Capture the cell that displays the provided text and extract its [x, y] central coordinate. 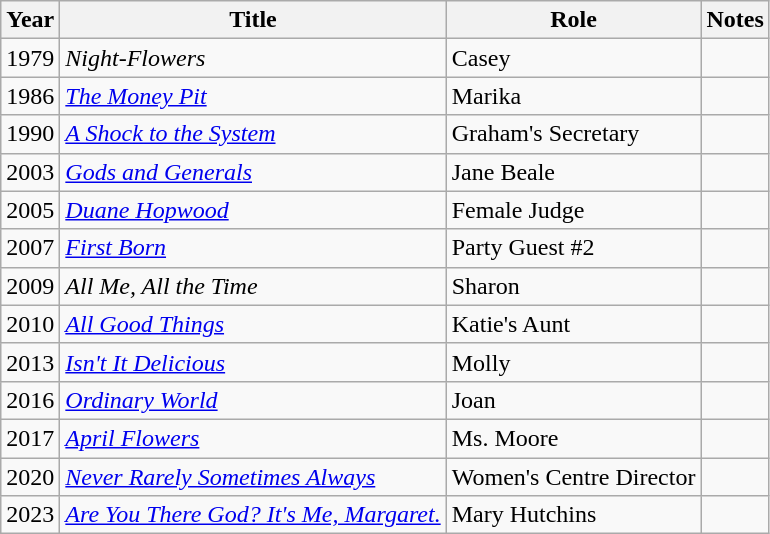
2005 [30, 210]
2007 [30, 248]
2016 [30, 400]
Sharon [574, 286]
Molly [574, 362]
2020 [30, 477]
Graham's Secretary [574, 134]
Casey [574, 58]
Isn't It Delicious [253, 362]
1979 [30, 58]
Duane Hopwood [253, 210]
1990 [30, 134]
A Shock to the System [253, 134]
2013 [30, 362]
Gods and Generals [253, 172]
Ordinary World [253, 400]
Notes [735, 20]
2003 [30, 172]
Year [30, 20]
2023 [30, 515]
Women's Centre Director [574, 477]
Joan [574, 400]
Are You There God? It's Me, Margaret. [253, 515]
Marika [574, 96]
Katie's Aunt [574, 324]
Title [253, 20]
Role [574, 20]
Female Judge [574, 210]
2009 [30, 286]
Party Guest #2 [574, 248]
Jane Beale [574, 172]
All Good Things [253, 324]
April Flowers [253, 438]
The Money Pit [253, 96]
2017 [30, 438]
2010 [30, 324]
Ms. Moore [574, 438]
All Me, All the Time [253, 286]
Never Rarely Sometimes Always [253, 477]
1986 [30, 96]
Night-Flowers [253, 58]
First Born [253, 248]
Mary Hutchins [574, 515]
